From the cell containing the given text, extract its center point as [x, y] coordinate. 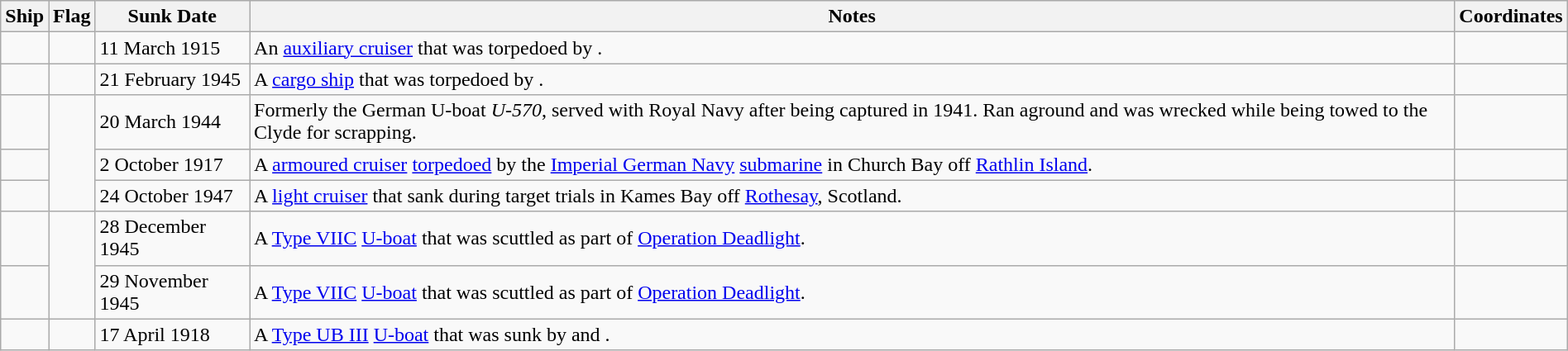
24 October 1947 [172, 196]
29 November 1945 [172, 292]
A light cruiser that sank during target trials in Kames Bay off Rothesay, Scotland. [852, 196]
Coordinates [1511, 17]
Flag [72, 17]
An auxiliary cruiser that was torpedoed by . [852, 48]
Notes [852, 17]
2 October 1917 [172, 164]
20 March 1944 [172, 122]
A armoured cruiser torpedoed by the Imperial German Navy submarine in Church Bay off Rathlin Island. [852, 164]
Ship [25, 17]
21 February 1945 [172, 79]
17 April 1918 [172, 334]
Sunk Date [172, 17]
A cargo ship that was torpedoed by . [852, 79]
A Type UB III U-boat that was sunk by and . [852, 334]
11 March 1915 [172, 48]
28 December 1945 [172, 238]
